Scan for the cell matching the given text and deliver its (X, Y) coordinate at center. 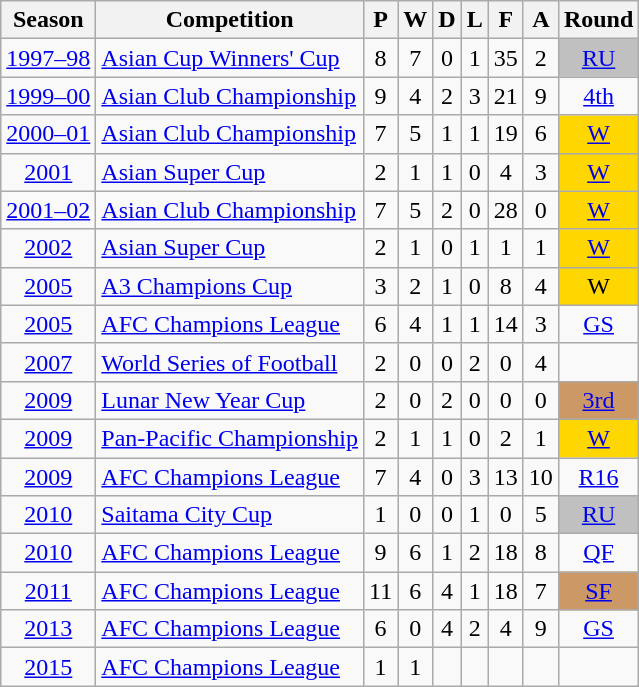
2011 (48, 591)
F (506, 20)
World Series of Football (230, 362)
3rd (598, 400)
Lunar New Year Cup (230, 400)
2015 (48, 667)
1999–00 (48, 96)
2000–01 (48, 134)
4th (598, 96)
2013 (48, 629)
21 (506, 96)
10 (540, 477)
D (447, 20)
L (474, 20)
QF (598, 553)
R16 (598, 477)
11 (381, 591)
Round (598, 20)
2001 (48, 172)
35 (506, 58)
Competition (230, 20)
A (540, 20)
Saitama City Cup (230, 515)
1997–98 (48, 58)
Pan-Pacific Championship (230, 438)
A3 Champions Cup (230, 286)
Season (48, 20)
14 (506, 324)
19 (506, 134)
28 (506, 210)
13 (506, 477)
SF (598, 591)
P (381, 20)
2001–02 (48, 210)
2007 (48, 362)
Asian Cup Winners' Cup (230, 58)
2002 (48, 248)
